Provide the (x, y) coordinate of the cell's center where the given text is located.  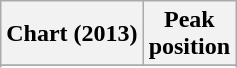
Chart (2013) (72, 34)
Peakposition (189, 34)
